Pinpoint the cell where the given text exists, returning its [X, Y] midpoint coordinate. 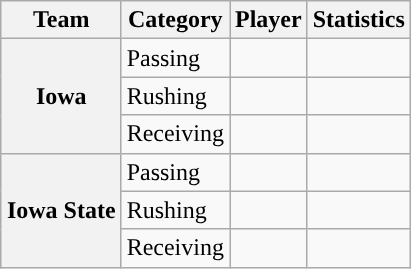
Category [175, 20]
Iowa State [61, 210]
Team [61, 20]
Iowa [61, 96]
Statistics [358, 20]
Player [269, 20]
